Provide the (x, y) coordinate of the cell's center where the given text is located.  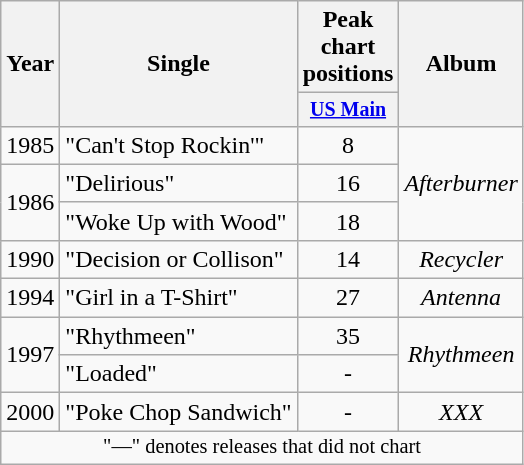
Antenna (461, 298)
14 (348, 259)
1985 (30, 145)
US Main (348, 110)
Peak chart positions (348, 47)
Album (461, 64)
1986 (30, 202)
27 (348, 298)
Afterburner (461, 183)
16 (348, 183)
XXX (461, 412)
"Decision or Collison" (178, 259)
Year (30, 64)
8 (348, 145)
35 (348, 336)
"Woke Up with Wood" (178, 221)
"Can't Stop Rockin'" (178, 145)
1994 (30, 298)
1997 (30, 355)
18 (348, 221)
"Poke Chop Sandwich" (178, 412)
Single (178, 64)
"—" denotes releases that did not chart (262, 448)
"Delirious" (178, 183)
2000 (30, 412)
"Rhythmeen" (178, 336)
Recycler (461, 259)
1990 (30, 259)
"Girl in a T-Shirt" (178, 298)
Rhythmeen (461, 355)
"Loaded" (178, 374)
